Identify which cell holds the provided text, then report its (x, y) central coordinate. 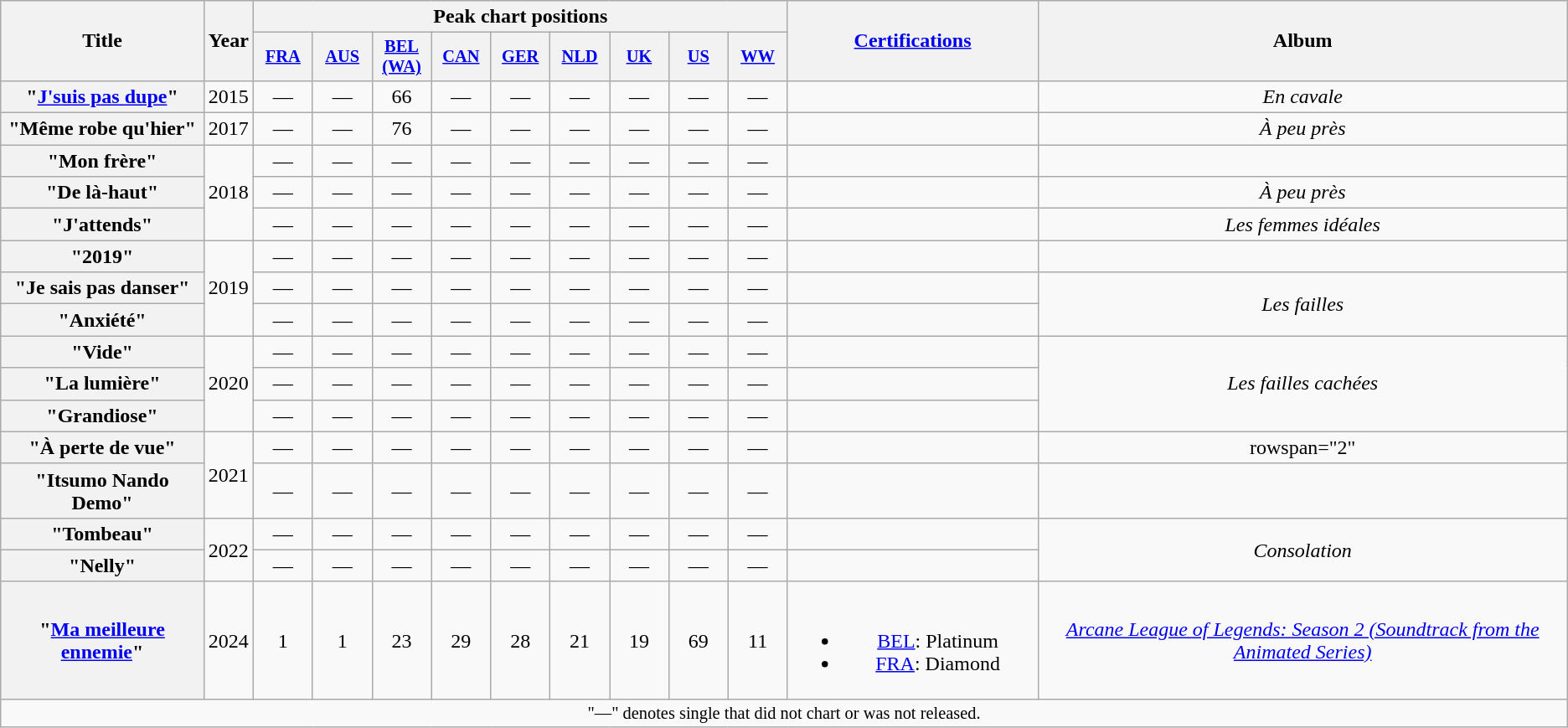
"De là-haut" (102, 193)
"J'suis pas dupe" (102, 96)
NLD (580, 57)
"Anxiété" (102, 320)
"Mon frère" (102, 161)
US (699, 57)
Year (228, 41)
Title (102, 41)
Consolation (1302, 550)
"Vide" (102, 352)
BEL: PlatinumFRA: Diamond (913, 640)
2021 (228, 474)
2024 (228, 640)
WW (757, 57)
28 (521, 640)
2017 (228, 129)
2020 (228, 384)
BEL(WA) (402, 57)
23 (402, 640)
"Grandiose" (102, 416)
21 (580, 640)
"À perte de vue" (102, 447)
Album (1302, 41)
"Nelly" (102, 565)
19 (640, 640)
"Je sais pas danser" (102, 288)
"—" denotes single that did not chart or was not released. (784, 713)
"La lumière" (102, 384)
2019 (228, 288)
FRA (283, 57)
2022 (228, 550)
66 (402, 96)
2018 (228, 193)
69 (699, 640)
GER (521, 57)
"Tombeau" (102, 534)
Les femmes idéales (1302, 225)
76 (402, 129)
2015 (228, 96)
UK (640, 57)
Les failles cachées (1302, 384)
CAN (461, 57)
29 (461, 640)
Peak chart positions (520, 17)
"J'attends" (102, 225)
Arcane League of Legends: Season 2 (Soundtrack from the Animated Series) (1302, 640)
"Ma meilleure ennemie" (102, 640)
Les failles (1302, 304)
AUS (342, 57)
rowspan="2" (1302, 447)
"Même robe qu'hier" (102, 129)
"Itsumo Nando Demo" (102, 491)
11 (757, 640)
Certifications (913, 41)
"2019" (102, 256)
En cavale (1302, 96)
